Return the [X, Y] coordinate for the center point of the cell that contains the specified text.  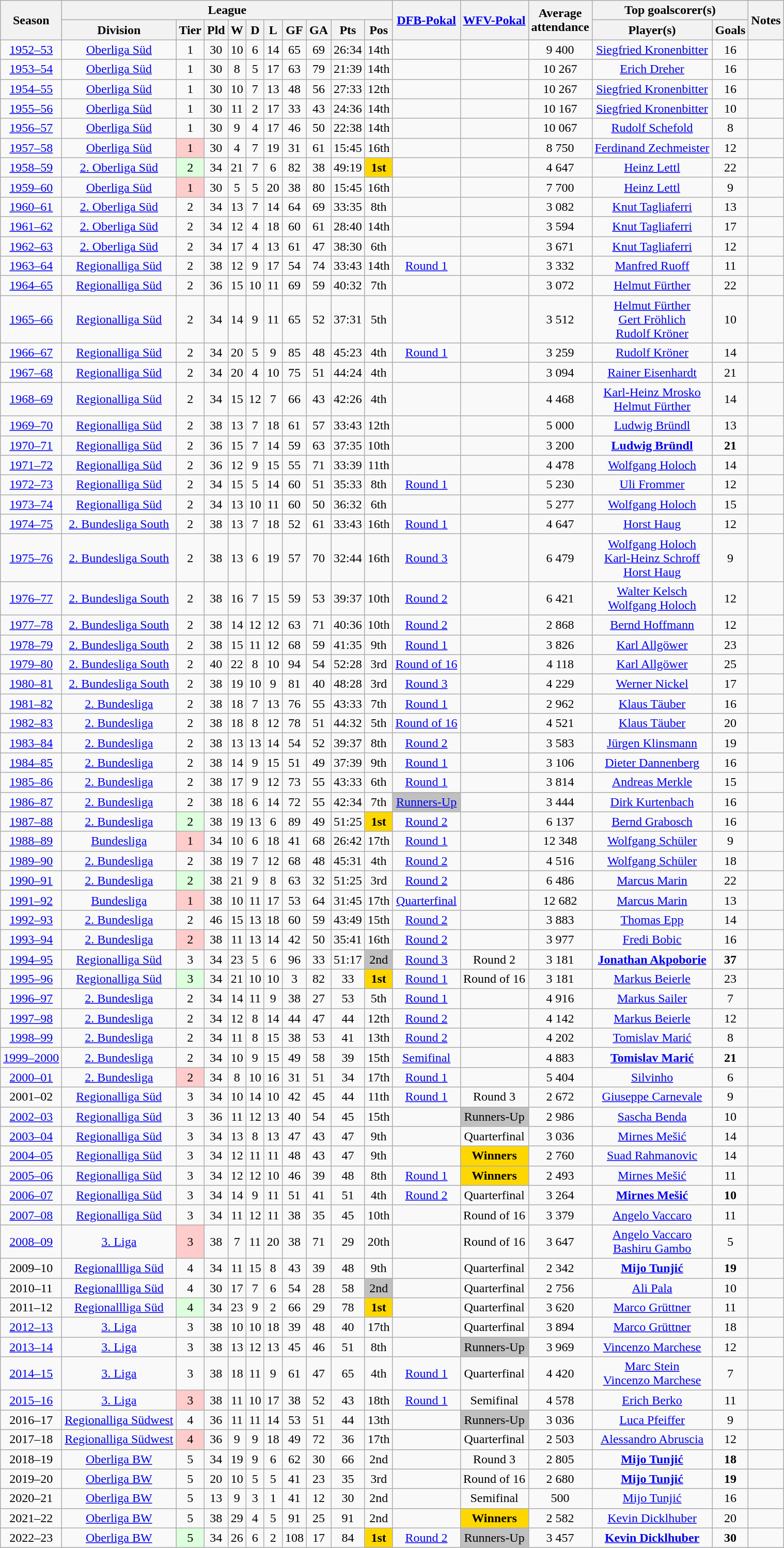
1977–78 [31, 625]
1957–58 [31, 148]
28 [318, 1288]
1968–69 [31, 399]
500 [560, 1498]
Karl-Heinz MroskoHelmut Fürther [652, 399]
1990–91 [31, 880]
Pld [216, 30]
48:28 [348, 684]
W [237, 30]
Giuseppe Carnevale [652, 1097]
18th [379, 1400]
94 [294, 664]
1953–54 [31, 69]
L [273, 30]
2 680 [560, 1479]
27 [318, 999]
27:33 [348, 89]
2013–14 [31, 1347]
3 594 [560, 226]
36:32 [348, 504]
4 516 [560, 861]
1952–53 [31, 50]
1997–98 [31, 1018]
1974–75 [31, 524]
5 230 [560, 485]
4 521 [560, 723]
1971–72 [31, 465]
2007–08 [31, 1215]
Player(s) [652, 30]
28:40 [348, 226]
33:35 [348, 207]
2006–07 [31, 1195]
43:49 [348, 920]
2009–10 [31, 1268]
Dirk Kurtenbach [652, 802]
37:31 [348, 319]
5 404 [560, 1077]
WFV-Pokal [494, 20]
21:39 [348, 69]
10 067 [560, 128]
Luca Pfeiffer [652, 1420]
1975–76 [31, 558]
1958–59 [31, 167]
35:41 [348, 939]
Suad Rahmanovic [652, 1156]
2003–04 [31, 1136]
Jürgen Klinsmann [652, 743]
Angelo VaccaroBashiru Gambo [652, 1241]
2 503 [560, 1439]
6 137 [560, 822]
4 202 [560, 1038]
Erich Dreher [652, 69]
2 805 [560, 1459]
2 756 [560, 1288]
Horst Haug [652, 524]
3 977 [560, 939]
1966–67 [31, 353]
108 [294, 1538]
2008–09 [31, 1241]
2 760 [560, 1156]
Vincenzo Marchese [652, 1347]
Jonathan Akpoborie [652, 959]
1956–57 [31, 128]
1973–74 [31, 504]
2 342 [560, 1268]
Pos [379, 30]
51:17 [348, 959]
GA [318, 30]
3 969 [560, 1347]
85 [294, 353]
12 682 [560, 900]
Wolfgang HolochKarl-Heinz SchroffHorst Haug [652, 558]
22:38 [348, 128]
Season [31, 20]
1998–99 [31, 1038]
40:36 [348, 625]
Rainer Eisenhardt [652, 373]
75 [294, 373]
44:24 [348, 373]
2 868 [560, 625]
2021–22 [31, 1518]
26 [237, 1538]
6 421 [560, 598]
1989–90 [31, 861]
1986–87 [31, 802]
74 [318, 266]
5 277 [560, 504]
45:31 [348, 861]
Andreas Merkle [652, 782]
3 671 [560, 246]
1955–56 [31, 109]
3 620 [560, 1308]
4 118 [560, 664]
62 [294, 1459]
Marc SteinVincenzo Marchese [652, 1373]
1988–89 [31, 841]
2020–21 [31, 1498]
2014–15 [31, 1373]
4 916 [560, 999]
Silvinho [652, 1077]
41:35 [348, 644]
1991–92 [31, 900]
38:30 [348, 246]
2016–17 [31, 1420]
2017–18 [31, 1439]
37 [730, 959]
37:39 [348, 763]
4 420 [560, 1373]
1976–77 [31, 598]
3 332 [560, 266]
1994–95 [31, 959]
2018–19 [31, 1459]
1960–61 [31, 207]
80 [318, 187]
League [227, 10]
7 700 [560, 187]
2002–03 [31, 1117]
96 [294, 959]
2015–16 [31, 1400]
1999–2000 [31, 1058]
26:42 [348, 841]
1972–73 [31, 485]
2022–23 [31, 1538]
3 200 [560, 445]
1963–64 [31, 266]
1980–81 [31, 684]
1987–88 [31, 822]
Ferdinand Zechmeister [652, 148]
1969–70 [31, 426]
Manfred Ruoff [652, 266]
79 [318, 69]
20th [379, 1241]
44:32 [348, 723]
2000–01 [31, 1077]
2 493 [560, 1175]
1967–68 [31, 373]
2004–05 [31, 1156]
Walter KelschWolfgang Holoch [652, 598]
Sascha Benda [652, 1117]
Helmut FürtherGert FröhlichRudolf Kröner [652, 319]
Notes [766, 20]
35:33 [348, 485]
DFB-Pokal [427, 20]
73 [294, 782]
D [255, 30]
Angelo Vaccaro [652, 1215]
2010–11 [31, 1288]
33:39 [348, 465]
1979–80 [31, 664]
3 106 [560, 763]
1996–97 [31, 999]
Bernd Hoffmann [652, 625]
2012–13 [31, 1327]
2011–12 [31, 1308]
3 814 [560, 782]
2 962 [560, 704]
3 457 [560, 1538]
1984–85 [31, 763]
1978–79 [31, 644]
24:36 [348, 109]
Pts [348, 30]
1995–96 [31, 979]
1954–55 [31, 89]
Bernd Grabosch [652, 822]
Dieter Dannenberg [652, 763]
2001–02 [31, 1097]
31:45 [348, 900]
6 486 [560, 880]
9 400 [560, 50]
8 750 [560, 148]
Helmut Fürther [652, 286]
45:23 [348, 353]
3 647 [560, 1241]
12 348 [560, 841]
1961–62 [31, 226]
6 479 [560, 558]
1962–63 [31, 246]
2019–20 [31, 1479]
32:44 [348, 558]
1983–84 [31, 743]
4 478 [560, 465]
1992–93 [31, 920]
Rudolf Kröner [652, 353]
GF [294, 30]
32 [318, 880]
1985–86 [31, 782]
Alessandro Abruscia [652, 1439]
4 468 [560, 399]
2 582 [560, 1518]
1964–65 [31, 286]
3 512 [560, 319]
1970–71 [31, 445]
Division [119, 30]
3 583 [560, 743]
1982–83 [31, 723]
10 167 [560, 109]
3 094 [560, 373]
42:34 [348, 802]
3 826 [560, 644]
2 672 [560, 1097]
52:28 [348, 664]
70 [318, 558]
76 [294, 704]
89 [294, 822]
Top goalscorer(s) [670, 10]
37:35 [348, 445]
Markus Sailer [652, 999]
4 578 [560, 1400]
Rudolf Schefold [652, 128]
3 264 [560, 1195]
42:26 [348, 399]
26:34 [348, 50]
Fredi Bobic [652, 939]
3 259 [560, 353]
Werner Nickel [652, 684]
Goals [730, 30]
Erich Berko [652, 1400]
Thomas Epp [652, 920]
1959–60 [31, 187]
49:19 [348, 167]
Ali Pala [652, 1288]
3 883 [560, 920]
3 894 [560, 1327]
3 072 [560, 286]
Uli Frommer [652, 485]
3 444 [560, 802]
4 883 [560, 1058]
2 986 [560, 1117]
3 082 [560, 207]
4 229 [560, 684]
1993–94 [31, 939]
56 [318, 89]
84 [348, 1538]
1965–66 [31, 319]
Tier [190, 30]
4 142 [560, 1018]
40:32 [348, 286]
Averageattendance [560, 20]
2005–06 [31, 1175]
3 379 [560, 1215]
5 000 [560, 426]
1981–82 [31, 704]
81 [294, 684]
